Pinpoint the cell where the given text exists, returning its (x, y) midpoint coordinate. 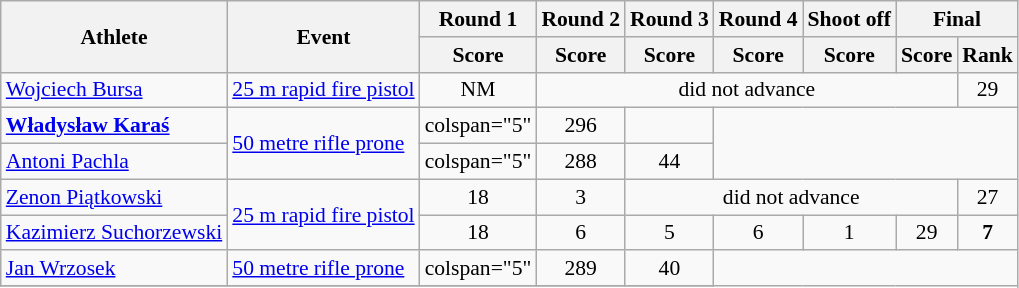
44 (670, 162)
Zenon Piątkowski (114, 197)
Kazimierz Suchorzewski (114, 233)
Round 3 (670, 19)
Rank (988, 55)
Round 2 (580, 19)
Round 1 (478, 19)
7 (988, 233)
Shoot off (850, 19)
3 (580, 197)
40 (670, 269)
NM (478, 90)
1 (850, 233)
289 (580, 269)
27 (988, 197)
Antoni Pachla (114, 162)
5 (670, 233)
288 (580, 162)
Władysław Karaś (114, 126)
Round 4 (758, 19)
Athlete (114, 36)
Jan Wrzosek (114, 269)
Final (957, 19)
Wojciech Bursa (114, 90)
296 (580, 126)
Event (323, 36)
